Locate the cell with the specified text and output its (x, y) center coordinate. 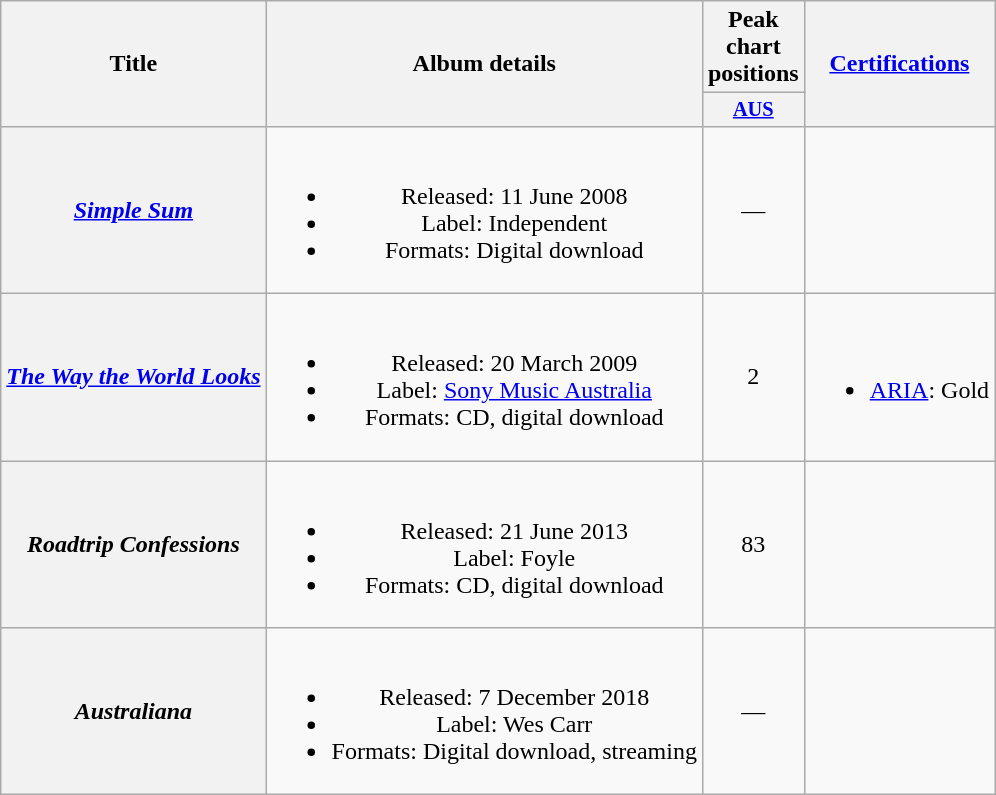
ARIA: Gold (899, 378)
Certifications (899, 64)
Released: 7 December 2018Label: Wes CarrFormats: Digital download, streaming (484, 712)
2 (753, 378)
Released: 21 June 2013Label: FoyleFormats: CD, digital download (484, 544)
Peak chart positions (753, 47)
Roadtrip Confessions (134, 544)
Australiana (134, 712)
Album details (484, 64)
Released: 20 March 2009Label: Sony Music AustraliaFormats: CD, digital download (484, 378)
AUS (753, 110)
The Way the World Looks (134, 378)
Title (134, 64)
Released: 11 June 2008Label: IndependentFormats: Digital download (484, 210)
83 (753, 544)
Simple Sum (134, 210)
